Output the [x, y] coordinate of the center of the cell containing the given text.  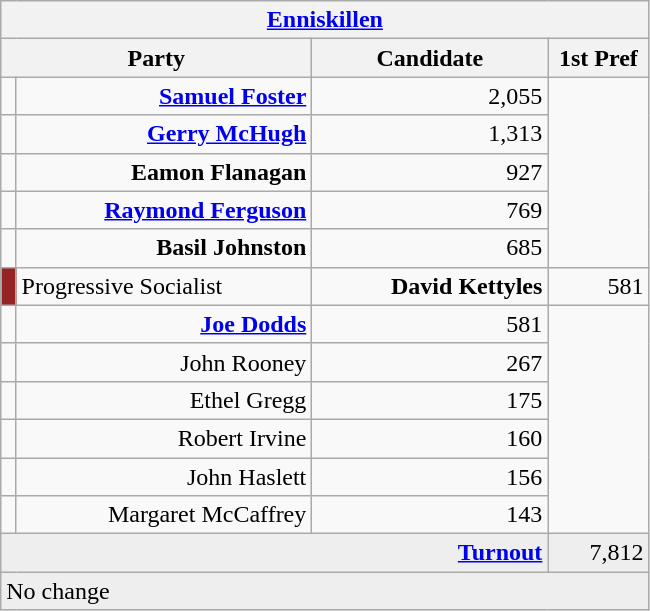
Basil Johnston [164, 248]
175 [430, 400]
Turnout [274, 553]
Ethel Gregg [164, 400]
Joe Dodds [164, 324]
1st Pref [598, 58]
John Haslett [164, 477]
Samuel Foster [164, 96]
7,812 [598, 553]
267 [430, 362]
1,313 [430, 134]
John Rooney [164, 362]
927 [430, 172]
685 [430, 248]
Gerry McHugh [164, 134]
Enniskillen [325, 20]
David Kettyles [430, 286]
No change [325, 591]
Raymond Ferguson [164, 210]
Robert Irvine [164, 438]
2,055 [430, 96]
160 [430, 438]
Candidate [430, 58]
Eamon Flanagan [164, 172]
Margaret McCaffrey [164, 515]
156 [430, 477]
769 [430, 210]
Progressive Socialist [164, 286]
143 [430, 515]
Party [156, 58]
